Determine the [x, y] coordinate at the center of the cell enclosing the given text.  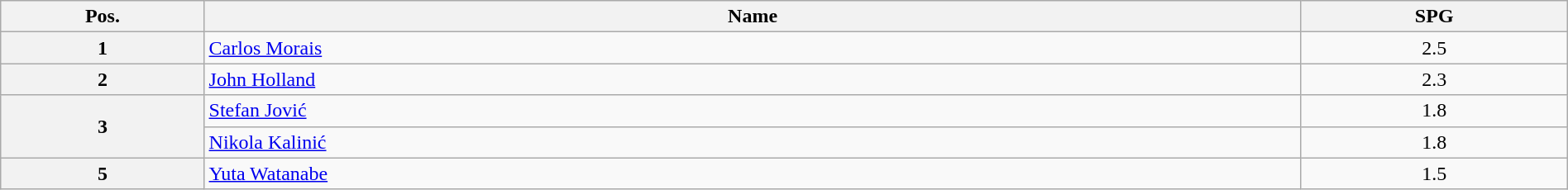
Nikola Kalinić [753, 142]
1 [103, 48]
Yuta Watanabe [753, 173]
John Holland [753, 79]
3 [103, 126]
2 [103, 79]
Stefan Jović [753, 111]
Pos. [103, 17]
2.5 [1434, 48]
2.3 [1434, 79]
Name [753, 17]
5 [103, 173]
Carlos Morais [753, 48]
1.5 [1434, 173]
SPG [1434, 17]
